Return the (X, Y) coordinate for the center point of the cell that contains the specified text.  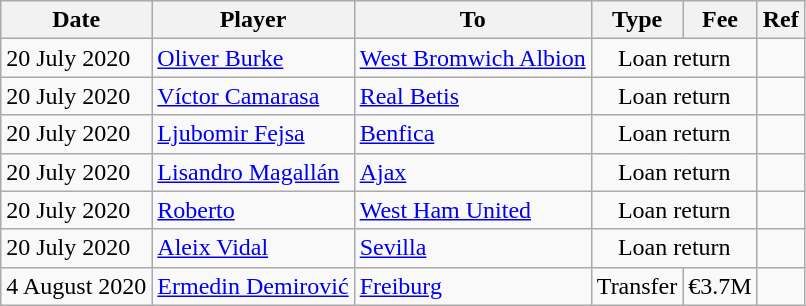
Oliver Burke (253, 58)
Ajax (472, 172)
To (472, 20)
Roberto (253, 210)
Type (637, 20)
Lisandro Magallán (253, 172)
West Bromwich Albion (472, 58)
Date (76, 20)
Freiburg (472, 286)
Ermedin Demirović (253, 286)
Aleix Vidal (253, 248)
Fee (720, 20)
West Ham United (472, 210)
Ljubomir Fejsa (253, 134)
Real Betis (472, 96)
€3.7M (720, 286)
Sevilla (472, 248)
Transfer (637, 286)
Player (253, 20)
Ref (780, 20)
4 August 2020 (76, 286)
Víctor Camarasa (253, 96)
Benfica (472, 134)
